Extract the [x, y] coordinate from the center of the cell holding the provided text.  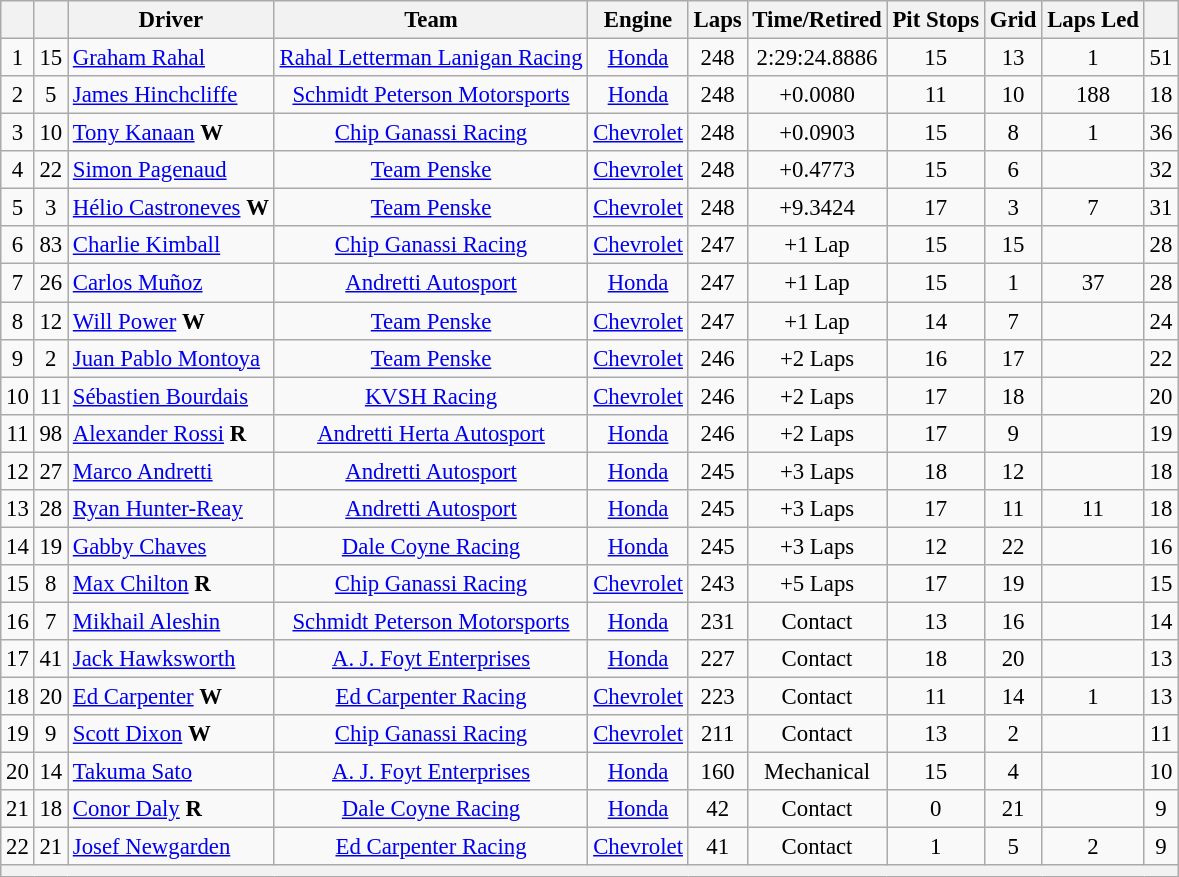
Graham Rahal [172, 58]
231 [718, 621]
Time/Retired [817, 20]
227 [718, 659]
Pit Stops [936, 20]
Simon Pagenaud [172, 170]
24 [1160, 321]
Ryan Hunter-Reay [172, 509]
Mechanical [817, 772]
Jack Hawksworth [172, 659]
Andretti Herta Autosport [431, 433]
Gabby Chaves [172, 546]
Hélio Castroneves W [172, 208]
+0.0080 [817, 95]
160 [718, 772]
Marco Andretti [172, 471]
Laps Led [1093, 20]
32 [1160, 170]
Takuma Sato [172, 772]
KVSH Racing [431, 396]
2:29:24.8886 [817, 58]
+0.0903 [817, 133]
Juan Pablo Montoya [172, 358]
36 [1160, 133]
Engine [638, 20]
223 [718, 697]
Conor Daly R [172, 809]
Josef Newgarden [172, 847]
0 [936, 809]
James Hinchcliffe [172, 95]
Team [431, 20]
31 [1160, 208]
37 [1093, 283]
Will Power W [172, 321]
Alexander Rossi R [172, 433]
243 [718, 584]
Scott Dixon W [172, 734]
98 [50, 433]
Tony Kanaan W [172, 133]
Sébastien Bourdais [172, 396]
27 [50, 471]
Rahal Letterman Lanigan Racing [431, 58]
Grid [1012, 20]
Carlos Muñoz [172, 283]
Charlie Kimball [172, 245]
Laps [718, 20]
+9.3424 [817, 208]
Max Chilton R [172, 584]
Mikhail Aleshin [172, 621]
188 [1093, 95]
+0.4773 [817, 170]
42 [718, 809]
+5 Laps [817, 584]
Ed Carpenter W [172, 697]
83 [50, 245]
Driver [172, 20]
26 [50, 283]
211 [718, 734]
51 [1160, 58]
